For the text-containing cell, return its midpoint in (X, Y) coordinate format. 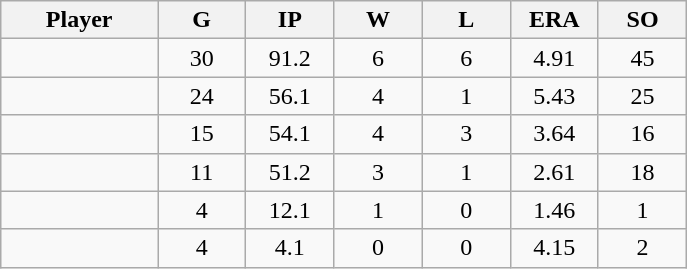
56.1 (290, 96)
16 (642, 134)
2.61 (554, 172)
Player (80, 20)
45 (642, 58)
2 (642, 248)
1.46 (554, 210)
18 (642, 172)
5.43 (554, 96)
IP (290, 20)
G (202, 20)
SO (642, 20)
30 (202, 58)
4.15 (554, 248)
54.1 (290, 134)
11 (202, 172)
3.64 (554, 134)
12.1 (290, 210)
W (378, 20)
4.91 (554, 58)
24 (202, 96)
4.1 (290, 248)
25 (642, 96)
ERA (554, 20)
15 (202, 134)
51.2 (290, 172)
91.2 (290, 58)
L (466, 20)
